Return [x, y] of the center of cell containing provided text 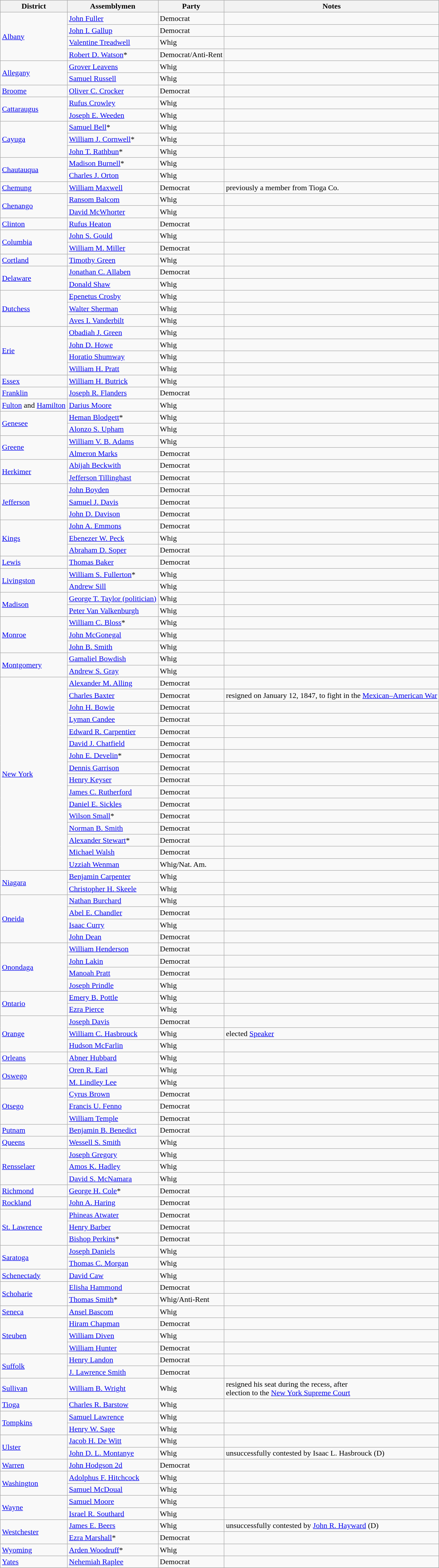
Heman Blodgett* [113, 417]
Oneida [34, 919]
Samuel J. Davis [113, 502]
elected Speaker [331, 1034]
Henry W. Sage [113, 1429]
Chautauqua [34, 170]
Andrew S. Gray [113, 671]
Ansel Bascom [113, 1312]
New York [34, 774]
Gamaliel Bowdish [113, 659]
Chemung [34, 188]
Hudson McFarlin [113, 1046]
Abijah Beckwith [113, 466]
Darius Moore [113, 405]
unsuccessfully contested by Isaac L. Hasbrouck (D) [331, 1453]
Jefferson Tillinghast [113, 478]
Ezra Marshall* [113, 1538]
Democrat/Anti-Rent [191, 55]
Charles Baxter [113, 695]
Hiram Chapman [113, 1324]
David S. McNamara [113, 1179]
Ezra Pierce [113, 1009]
Rockland [34, 1203]
Charles J. Orton [113, 176]
John Boyden [113, 490]
Ransom Balcom [113, 200]
Rufus Heaton [113, 224]
Grover Leavens [113, 67]
Oswego [34, 1076]
Jonathan C. Allaben [113, 272]
Samuel Moore [113, 1501]
Greene [34, 447]
John T. Rathbun* [113, 151]
Genesee [34, 423]
Whig/Nat. Am. [191, 864]
Samuel Lawrence [113, 1417]
Schenectady [34, 1275]
Onondaga [34, 967]
Putnam [34, 1130]
Queens [34, 1142]
Allegany [34, 73]
Daniel E. Sickles [113, 804]
District [34, 6]
Alonzo S. Upham [113, 429]
Samuel Bell* [113, 127]
Thomas Baker [113, 562]
Joseph Prindle [113, 985]
Oliver C. Crocker [113, 91]
Joseph Daniels [113, 1251]
Seneca [34, 1312]
Chenango [34, 206]
Schoharie [34, 1293]
William C. Hasbrouck [113, 1034]
David Caw [113, 1275]
Orleans [34, 1058]
Yates [34, 1562]
John Hodgson 2d [113, 1465]
David McWhorter [113, 212]
Cortland [34, 260]
M. Lindley Lee [113, 1082]
John D. L. Montanye [113, 1453]
Albany [34, 37]
unsuccessfully contested by John R. Hayward (D) [331, 1526]
Wayne [34, 1507]
Cattaraugus [34, 109]
William J. Cornwell* [113, 139]
William H. Butrick [113, 381]
Almeron Marks [113, 453]
Alexander M. Alling [113, 683]
Manoah Pratt [113, 973]
Westchester [34, 1532]
Joseph Gregory [113, 1155]
Nehemiah Raplee [113, 1562]
Orange [34, 1034]
William S. Fullerton* [113, 574]
Charles R. Barstow [113, 1405]
Peter Van Valkenburgh [113, 611]
Wilson Small* [113, 816]
Rufus Crowley [113, 103]
Party [191, 6]
John D. Davison [113, 514]
William C. Bloss* [113, 623]
Francis U. Fenno [113, 1106]
Assemblymen [113, 6]
Elisha Hammond [113, 1287]
Tompkins [34, 1423]
William V. B. Adams [113, 441]
Dennis Garrison [113, 768]
Uzziah Wenman [113, 864]
Samuel Russell [113, 79]
Columbia [34, 242]
Joseph R. Flanders [113, 393]
George T. Taylor (politician) [113, 599]
Henry Keyser [113, 780]
George H. Cole* [113, 1191]
Montgomery [34, 665]
Madison [34, 605]
Christopher H. Skeele [113, 888]
Madison Burnell* [113, 164]
Adolphus F. Hitchcock [113, 1477]
Joseph E. Weeden [113, 115]
St. Lawrence [34, 1227]
Walter Sherman [113, 308]
Broome [34, 91]
resigned his seat during the recess, after election to the New York Supreme Court [331, 1388]
John Lakin [113, 961]
William Maxwell [113, 188]
Aves I. Vanderbilt [113, 320]
Livingston [34, 580]
Cyrus Brown [113, 1094]
Valentine Treadwell [113, 43]
Michael Walsh [113, 852]
Jacob H. De Witt [113, 1441]
Steuben [34, 1336]
Saratoga [34, 1257]
Fulton and Hamilton [34, 405]
Ebenezer W. Peck [113, 538]
Washington [34, 1483]
Lyman Candee [113, 719]
Whig/Anti-Rent [191, 1299]
Wyoming [34, 1550]
Oren R. Earl [113, 1070]
Lewis [34, 562]
Alexander Stewart* [113, 840]
James C. Rutherford [113, 792]
John McGonegal [113, 635]
John E. Develin* [113, 756]
William Hunter [113, 1348]
Niagara [34, 882]
John Fuller [113, 18]
Essex [34, 381]
Horatio Shumway [113, 357]
Abraham D. Soper [113, 550]
Wessell S. Smith [113, 1142]
Emery B. Pottle [113, 997]
Donald Shaw [113, 284]
resigned on January 12, 1847, to fight in the Mexican–American War [331, 695]
Israel R. Southard [113, 1514]
John S. Gould [113, 236]
Kings [34, 538]
Joseph Davis [113, 1022]
Amos K. Hadley [113, 1167]
James E. Beers [113, 1526]
Notes [331, 6]
William H. Pratt [113, 369]
John H. Bowie [113, 707]
Franklin [34, 393]
John Dean [113, 937]
Warren [34, 1465]
Timothy Green [113, 260]
Monroe [34, 635]
Rensselaer [34, 1167]
David J. Chatfield [113, 744]
Robert D. Watson* [113, 55]
Samuel McDoual [113, 1489]
William Henderson [113, 949]
Cayuga [34, 139]
J. Lawrence Smith [113, 1372]
William Diven [113, 1336]
John A. Haring [113, 1203]
Erie [34, 351]
Henry Barber [113, 1227]
Delaware [34, 278]
Thomas C. Morgan [113, 1263]
Clinton [34, 224]
William Temple [113, 1118]
Isaac Curry [113, 925]
Sullivan [34, 1388]
Obadiah J. Green [113, 332]
Ulster [34, 1447]
John D. Howe [113, 345]
John A. Emmons [113, 526]
Abel E. Chandler [113, 913]
Andrew Sill [113, 586]
Henry Landon [113, 1360]
Benjamin B. Benedict [113, 1130]
Richmond [34, 1191]
Jefferson [34, 502]
previously a member from Tioga Co. [331, 188]
Thomas Smith* [113, 1299]
Otsego [34, 1106]
Dutchess [34, 308]
Tioga [34, 1405]
Bishop Perkins* [113, 1239]
Herkimer [34, 472]
John B. Smith [113, 647]
Norman B. Smith [113, 828]
Phineas Atwater [113, 1215]
Suffolk [34, 1366]
Ontario [34, 1003]
Nathan Burchard [113, 901]
William B. Wright [113, 1388]
Epenetus Crosby [113, 296]
Abner Hubbard [113, 1058]
Arden Woodruff* [113, 1550]
John I. Gallup [113, 30]
Edward R. Carpentier [113, 731]
Benjamin Carpenter [113, 876]
William M. Miller [113, 248]
